For the text-containing cell, return its midpoint in (x, y) coordinate format. 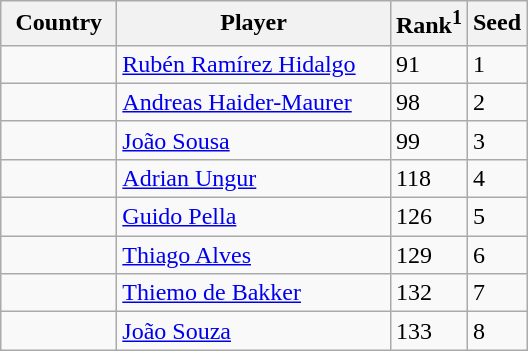
126 (428, 217)
João Sousa (254, 140)
João Souza (254, 331)
3 (496, 140)
Rank1 (428, 24)
Thiemo de Bakker (254, 293)
133 (428, 331)
91 (428, 64)
5 (496, 217)
132 (428, 293)
Country (59, 24)
4 (496, 178)
Rubén Ramírez Hidalgo (254, 64)
2 (496, 102)
Andreas Haider-Maurer (254, 102)
Adrian Ungur (254, 178)
Seed (496, 24)
6 (496, 255)
1 (496, 64)
Player (254, 24)
129 (428, 255)
118 (428, 178)
Guido Pella (254, 217)
98 (428, 102)
7 (496, 293)
8 (496, 331)
99 (428, 140)
Thiago Alves (254, 255)
